Scan for the cell matching the given text and deliver its (X, Y) coordinate at center. 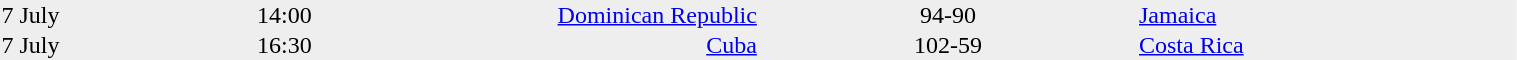
Cuba (568, 45)
Costa Rica (1328, 45)
16:30 (285, 45)
Jamaica (1328, 15)
102-59 (948, 45)
94-90 (948, 15)
Dominican Republic (568, 15)
14:00 (285, 15)
